Capture the cell that displays the provided text and extract its (x, y) central coordinate. 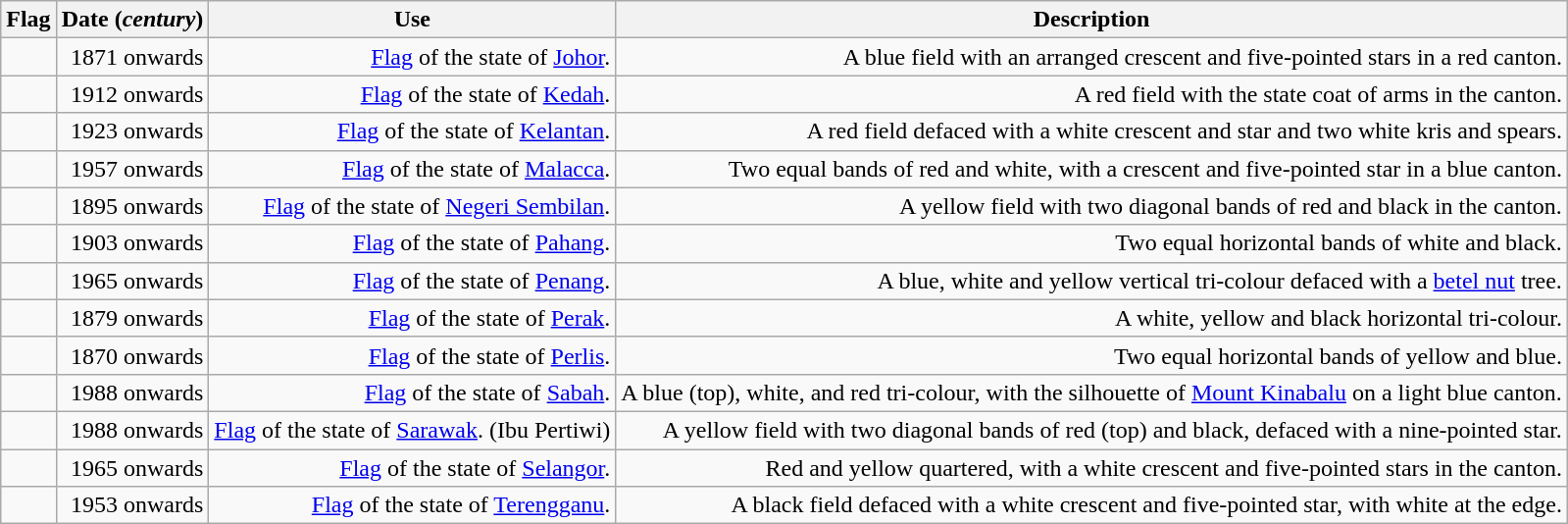
1923 onwards (132, 131)
1879 onwards (132, 318)
Flag of the state of Malacca. (412, 169)
A blue, white and yellow vertical tri-colour defaced with a betel nut tree. (1092, 281)
1912 onwards (132, 94)
A white, yellow and black horizontal tri-colour. (1092, 318)
Date (century) (132, 20)
Use (412, 20)
Flag of the state of Sarawak. (Ibu Pertiwi) (412, 430)
A yellow field with two diagonal bands of red and black in the canton. (1092, 206)
A blue (top), white, and red tri-colour, with the silhouette of Mount Kinabalu on a light blue canton. (1092, 393)
A red field defaced with a white crescent and star and two white kris and spears. (1092, 131)
Flag of the state of Perlis. (412, 355)
1895 onwards (132, 206)
Flag of the state of Kedah. (412, 94)
Flag of the state of Kelantan. (412, 131)
A yellow field with two diagonal bands of red (top) and black, defaced with a nine-pointed star. (1092, 430)
A red field with the state coat of arms in the canton. (1092, 94)
Flag of the state of Terengganu. (412, 505)
Two equal horizontal bands of yellow and blue. (1092, 355)
Flag of the state of Selangor. (412, 468)
Flag of the state of Perak. (412, 318)
Red and yellow quartered, with a white crescent and five-pointed stars in the canton. (1092, 468)
1957 onwards (132, 169)
Flag of the state of Pahang. (412, 243)
Flag (28, 20)
Flag of the state of Penang. (412, 281)
1903 onwards (132, 243)
Two equal bands of red and white, with a crescent and five-pointed star in a blue canton. (1092, 169)
A black field defaced with a white crescent and five-pointed star, with white at the edge. (1092, 505)
1953 onwards (132, 505)
1871 onwards (132, 57)
Flag of the state of Negeri Sembilan. (412, 206)
Two equal horizontal bands of white and black. (1092, 243)
Description (1092, 20)
Flag of the state of Johor. (412, 57)
A blue field with an arranged crescent and five-pointed stars in a red canton. (1092, 57)
1870 onwards (132, 355)
Flag of the state of Sabah. (412, 393)
